For the text-containing cell, return its midpoint in (X, Y) coordinate format. 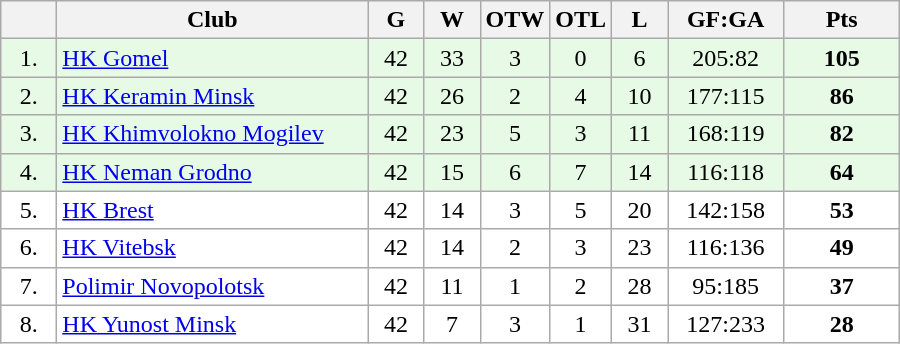
26 (452, 96)
HK Yunost Minsk (212, 324)
5. (29, 210)
127:233 (726, 324)
49 (842, 248)
116:136 (726, 248)
6. (29, 248)
82 (842, 134)
HK Khimvolokno Mogilev (212, 134)
OTW (515, 20)
Polimir Novopolotsk (212, 286)
4. (29, 172)
95:185 (726, 286)
Club (212, 20)
205:82 (726, 58)
8. (29, 324)
37 (842, 286)
168:119 (726, 134)
20 (640, 210)
Pts (842, 20)
10 (640, 96)
2. (29, 96)
GF:GA (726, 20)
L (640, 20)
31 (640, 324)
15 (452, 172)
53 (842, 210)
HK Keramin Minsk (212, 96)
177:115 (726, 96)
HK Gomel (212, 58)
HK Neman Grodno (212, 172)
1. (29, 58)
HK Brest (212, 210)
116:118 (726, 172)
W (452, 20)
OTL (581, 20)
105 (842, 58)
3. (29, 134)
4 (581, 96)
142:158 (726, 210)
86 (842, 96)
HK Vitebsk (212, 248)
7. (29, 286)
0 (581, 58)
G (396, 20)
33 (452, 58)
64 (842, 172)
